Extract the [X, Y] coordinate from the center of the cell holding the provided text.  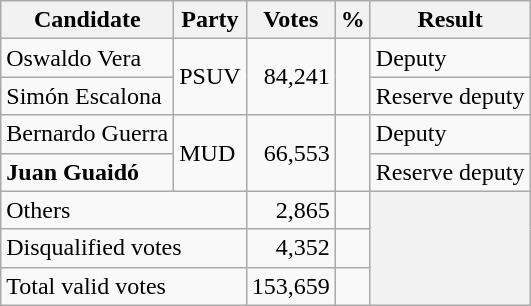
Juan Guaidó [88, 172]
Others [124, 210]
Disqualified votes [124, 248]
153,659 [290, 286]
% [352, 20]
Result [450, 20]
PSUV [210, 77]
Votes [290, 20]
Oswaldo Vera [88, 58]
Candidate [88, 20]
Total valid votes [124, 286]
Bernardo Guerra [88, 134]
4,352 [290, 248]
MUD [210, 153]
66,553 [290, 153]
84,241 [290, 77]
Party [210, 20]
2,865 [290, 210]
Simón Escalona [88, 96]
